Output the [X, Y] coordinate of the center of the cell containing the given text.  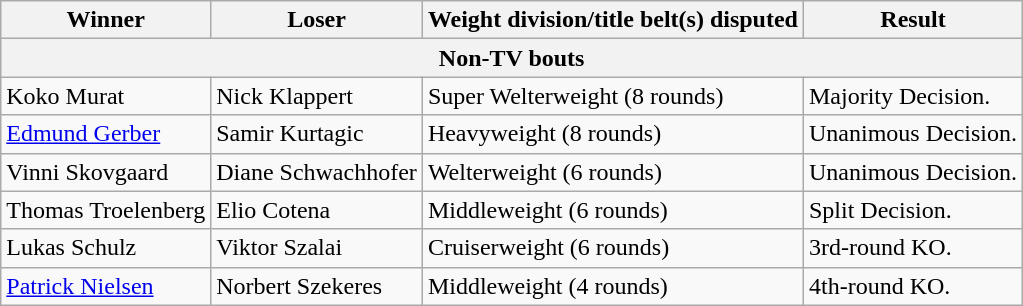
Patrick Nielsen [106, 286]
Cruiserweight (6 rounds) [612, 248]
Thomas Troelenberg [106, 210]
Samir Kurtagic [317, 134]
Result [912, 20]
Non-TV bouts [512, 58]
Diane Schwachhofer [317, 172]
Lukas Schulz [106, 248]
Heavyweight (8 rounds) [612, 134]
Middleweight (4 rounds) [612, 286]
Welterweight (6 rounds) [612, 172]
Majority Decision. [912, 96]
4th-round KO. [912, 286]
Loser [317, 20]
Winner [106, 20]
3rd-round KO. [912, 248]
Vinni Skovgaard [106, 172]
Norbert Szekeres [317, 286]
Koko Murat [106, 96]
Nick Klappert [317, 96]
Middleweight (6 rounds) [612, 210]
Viktor Szalai [317, 248]
Weight division/title belt(s) disputed [612, 20]
Split Decision. [912, 210]
Super Welterweight (8 rounds) [612, 96]
Elio Cotena [317, 210]
Edmund Gerber [106, 134]
